Locate the cell with the specified text and output its [X, Y] center coordinate. 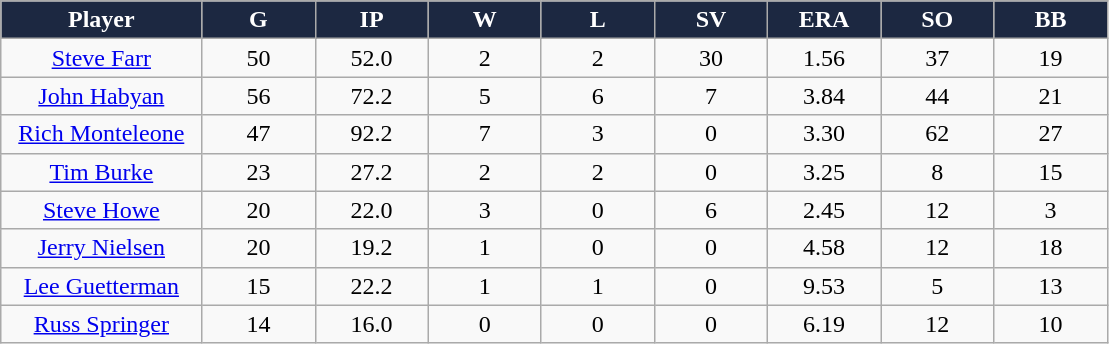
G [258, 20]
37 [938, 58]
27.2 [372, 172]
3.25 [824, 172]
9.53 [824, 286]
27 [1050, 134]
Steve Howe [102, 210]
23 [258, 172]
6.19 [824, 324]
W [484, 20]
John Habyan [102, 96]
50 [258, 58]
Rich Monteleone [102, 134]
62 [938, 134]
L [598, 20]
56 [258, 96]
47 [258, 134]
Lee Guetterman [102, 286]
Tim Burke [102, 172]
3.30 [824, 134]
SO [938, 20]
52.0 [372, 58]
16.0 [372, 324]
18 [1050, 248]
2.45 [824, 210]
Jerry Nielsen [102, 248]
BB [1050, 20]
19.2 [372, 248]
92.2 [372, 134]
22.2 [372, 286]
ERA [824, 20]
72.2 [372, 96]
13 [1050, 286]
3.84 [824, 96]
Steve Farr [102, 58]
Player [102, 20]
SV [710, 20]
44 [938, 96]
IP [372, 20]
1.56 [824, 58]
10 [1050, 324]
4.58 [824, 248]
14 [258, 324]
Russ Springer [102, 324]
30 [710, 58]
22.0 [372, 210]
8 [938, 172]
19 [1050, 58]
21 [1050, 96]
